From the cell containing the given text, extract its center point as (x, y) coordinate. 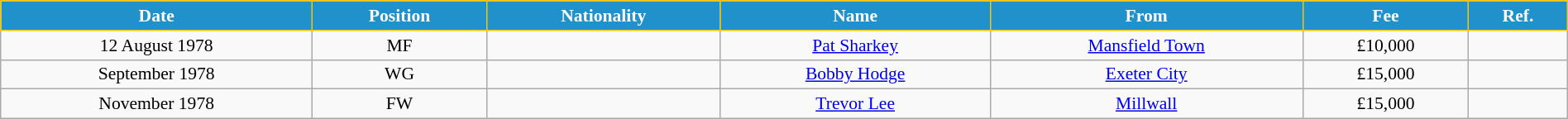
Bobby Hodge (855, 74)
Mansfield Town (1146, 45)
From (1146, 16)
£10,000 (1385, 45)
Millwall (1146, 104)
Trevor Lee (855, 104)
WG (400, 74)
September 1978 (157, 74)
Position (400, 16)
Fee (1385, 16)
Nationality (604, 16)
Date (157, 16)
Ref. (1518, 16)
FW (400, 104)
Name (855, 16)
12 August 1978 (157, 45)
MF (400, 45)
Pat Sharkey (855, 45)
November 1978 (157, 104)
Exeter City (1146, 74)
